Pinpoint the cell where the given text exists, returning its [x, y] midpoint coordinate. 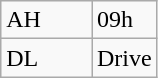
AH [46, 20]
Drive [125, 58]
DL [46, 58]
09h [125, 20]
